Capture the cell that displays the provided text and extract its (x, y) central coordinate. 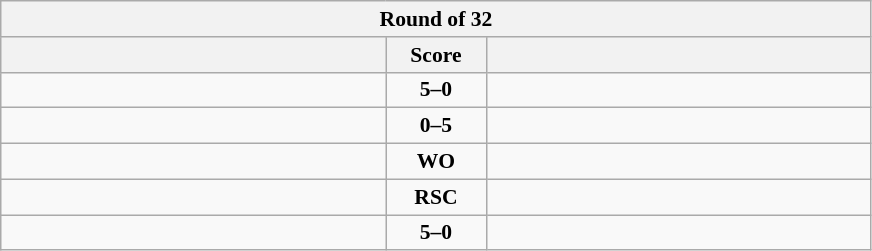
Score (436, 55)
Round of 32 (436, 19)
WO (436, 162)
0–5 (436, 126)
RSC (436, 197)
